Return the (X, Y) coordinate for the center point of the cell that contains the specified text.  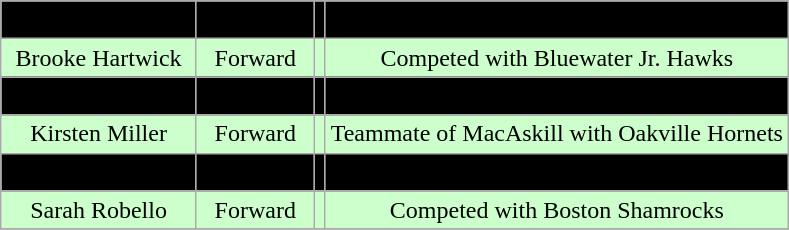
Jennifer MacAskill (99, 96)
Competed with Bluewater Jr. Hawks (556, 58)
Teammate of MacAskill with Oakville Hornets (556, 134)
Member of Oakville Hornets (556, 96)
Goaltender (255, 20)
Sarah Robello (99, 210)
Kirsten Miller (99, 134)
Jessica Convery (99, 20)
Callie Paddock (99, 172)
Defense (255, 172)
Played with Detroit Honeybaked (556, 20)
Tallest recruit at 5-11 (556, 172)
Brooke Hartwick (99, 58)
Competed with Boston Shamrocks (556, 210)
